Determine the [x, y] coordinate at the center of the cell enclosing the given text.  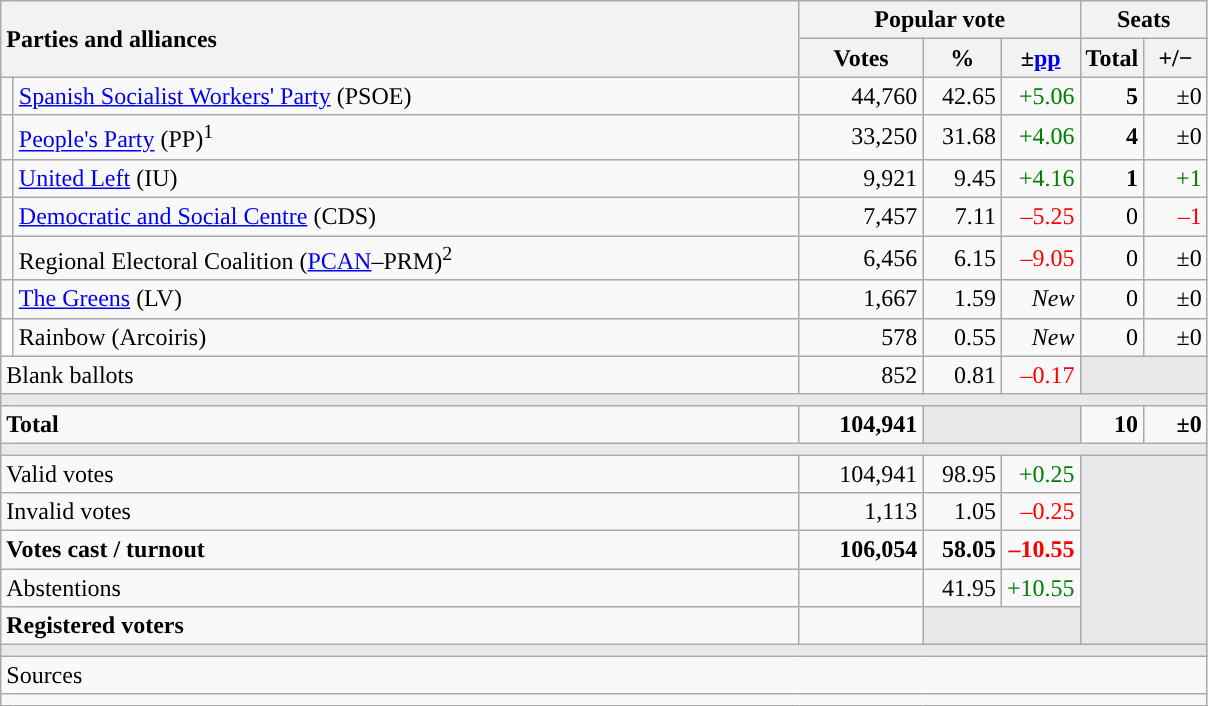
Parties and alliances [400, 39]
44,760 [861, 96]
±pp [1040, 58]
6.15 [962, 258]
+5.06 [1040, 96]
4 [1112, 138]
Abstentions [400, 588]
+10.55 [1040, 588]
9.45 [962, 178]
United Left (IU) [406, 178]
5 [1112, 96]
People's Party (PP)1 [406, 138]
% [962, 58]
578 [861, 337]
+4.06 [1040, 138]
31.68 [962, 138]
1 [1112, 178]
10 [1112, 424]
+1 [1176, 178]
1,113 [861, 512]
–0.25 [1040, 512]
Registered voters [400, 626]
Votes [861, 58]
–1 [1176, 217]
Sources [604, 675]
Invalid votes [400, 512]
1.59 [962, 299]
1,667 [861, 299]
852 [861, 375]
9,921 [861, 178]
+/− [1176, 58]
Votes cast / turnout [400, 550]
–0.17 [1040, 375]
42.65 [962, 96]
106,054 [861, 550]
7.11 [962, 217]
41.95 [962, 588]
Rainbow (Arcoiris) [406, 337]
33,250 [861, 138]
+0.25 [1040, 474]
The Greens (LV) [406, 299]
0.55 [962, 337]
–10.55 [1040, 550]
58.05 [962, 550]
0.81 [962, 375]
6,456 [861, 258]
Spanish Socialist Workers' Party (PSOE) [406, 96]
98.95 [962, 474]
Popular vote [940, 20]
7,457 [861, 217]
Democratic and Social Centre (CDS) [406, 217]
Valid votes [400, 474]
1.05 [962, 512]
Regional Electoral Coalition (PCAN–PRM)2 [406, 258]
–9.05 [1040, 258]
+4.16 [1040, 178]
Blank ballots [400, 375]
Seats [1144, 20]
–5.25 [1040, 217]
